Pinpoint the cell where the given text exists, returning its [x, y] midpoint coordinate. 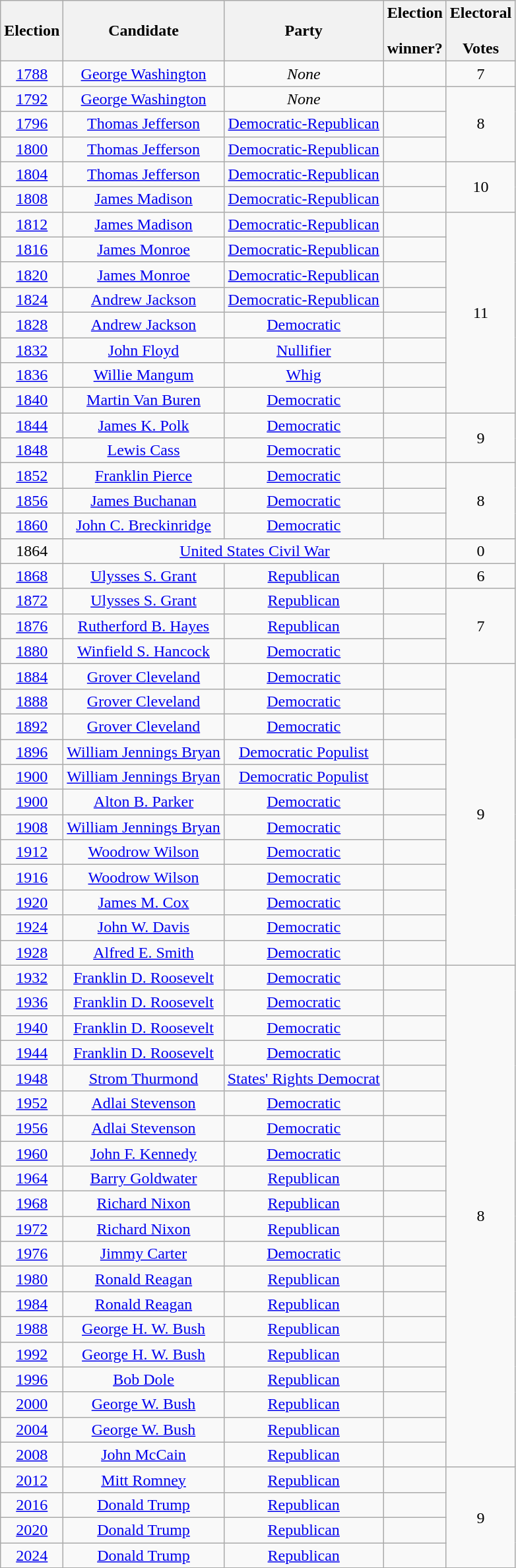
1896 [32, 751]
1872 [32, 601]
1944 [32, 1053]
1856 [32, 501]
2020 [32, 1530]
1880 [32, 651]
Electionwinner? [414, 31]
1888 [32, 701]
1908 [32, 827]
1816 [32, 249]
1968 [32, 1204]
2004 [32, 1429]
1956 [32, 1128]
1868 [32, 576]
James M. Cox [144, 902]
2000 [32, 1404]
Barry Goldwater [144, 1179]
1840 [32, 400]
Alton B. Parker [144, 802]
1884 [32, 676]
Nullifier [304, 350]
James K. Polk [144, 425]
1892 [32, 726]
Martin Van Buren [144, 400]
1960 [32, 1154]
6 [480, 576]
2008 [32, 1455]
1820 [32, 274]
1848 [32, 451]
1804 [32, 174]
1796 [32, 124]
Election [32, 31]
Mitt Romney [144, 1480]
2016 [32, 1505]
Strom Thurmond [144, 1078]
John C. Breckinridge [144, 526]
1932 [32, 978]
Jimmy Carter [144, 1254]
Lewis Cass [144, 451]
1948 [32, 1078]
1832 [32, 350]
1812 [32, 224]
2024 [32, 1555]
1788 [32, 74]
1864 [32, 551]
2012 [32, 1480]
1860 [32, 526]
1920 [32, 902]
Candidate [144, 31]
1952 [32, 1103]
1852 [32, 476]
Whig [304, 375]
1876 [32, 626]
1828 [32, 325]
1936 [32, 1003]
1800 [32, 149]
1964 [32, 1179]
Alfred E. Smith [144, 953]
Winfield S. Hancock [144, 651]
John McCain [144, 1455]
1912 [32, 852]
Rutherford B. Hayes [144, 626]
11 [480, 312]
1988 [32, 1329]
James Buchanan [144, 501]
10 [480, 187]
1984 [32, 1304]
1792 [32, 99]
John W. Davis [144, 927]
1996 [32, 1379]
1916 [32, 877]
Party [304, 31]
1972 [32, 1229]
1836 [32, 375]
1924 [32, 927]
1976 [32, 1254]
1980 [32, 1279]
0 [480, 551]
Electoral Votes [480, 31]
1992 [32, 1354]
States' Rights Democrat [304, 1078]
1844 [32, 425]
1940 [32, 1028]
Bob Dole [144, 1379]
John F. Kennedy [144, 1154]
Franklin Pierce [144, 476]
1928 [32, 953]
Willie Mangum [144, 375]
United States Civil War [255, 551]
1808 [32, 199]
1824 [32, 299]
John Floyd [144, 350]
